Identify which cell holds the provided text, then report its [x, y] central coordinate. 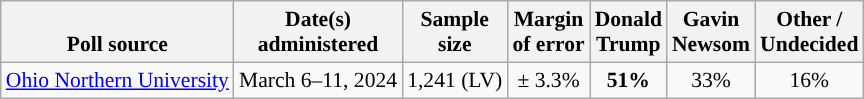
Ohio Northern University [118, 80]
DonaldTrump [628, 32]
Samplesize [454, 32]
51% [628, 80]
Poll source [118, 32]
March 6–11, 2024 [318, 80]
Marginof error [548, 32]
± 3.3% [548, 80]
GavinNewsom [711, 32]
1,241 (LV) [454, 80]
Date(s)administered [318, 32]
Other /Undecided [809, 32]
16% [809, 80]
33% [711, 80]
